For the text-containing cell, return its midpoint in [x, y] coordinate format. 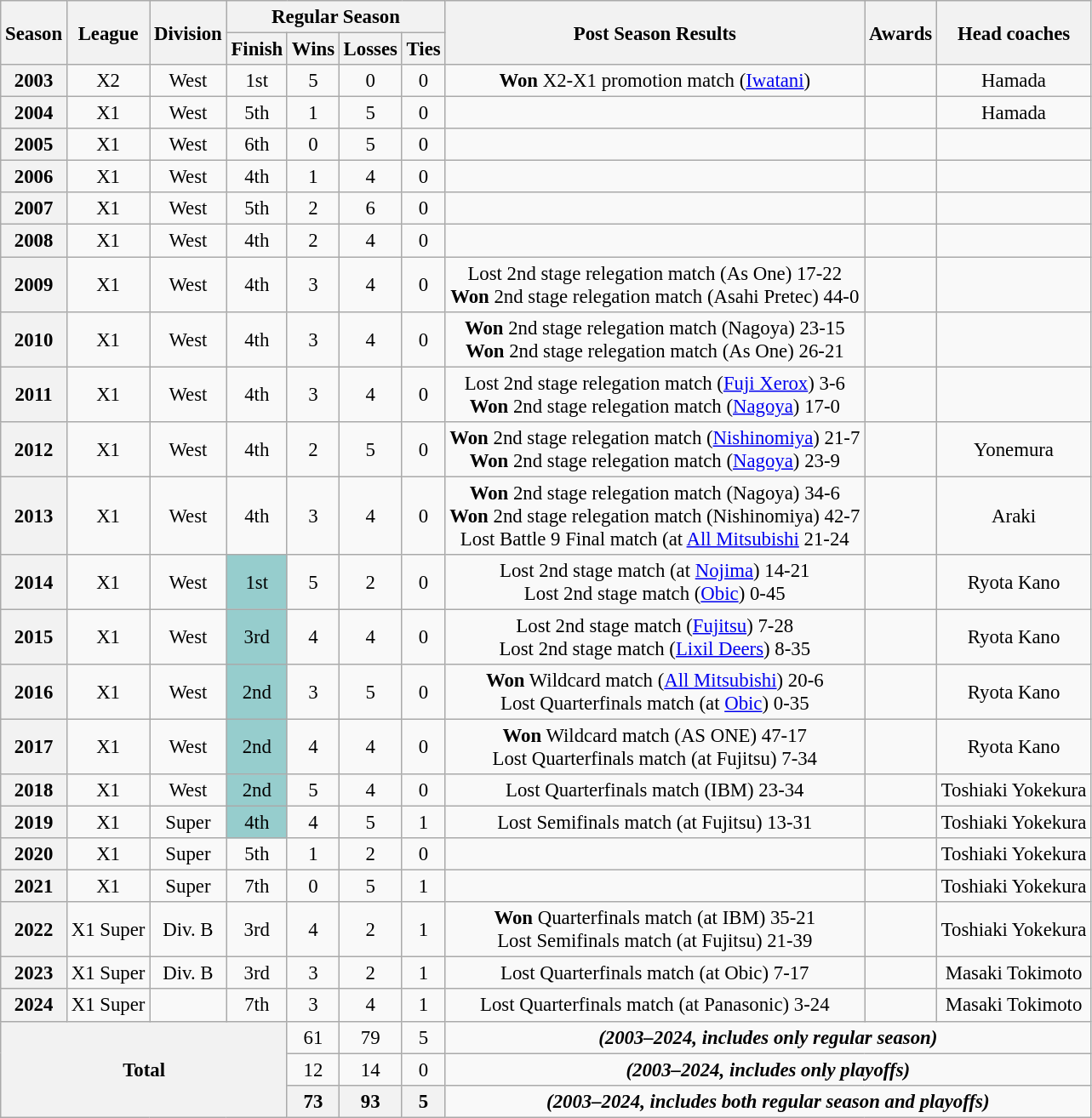
Losses [370, 49]
2014 [34, 582]
12 [313, 1070]
Wins [313, 49]
2023 [34, 973]
Won 2nd stage relegation match (Nagoya) 23-15Won 2nd stage relegation match (As One) 26-21 [655, 339]
2018 [34, 790]
2003 [34, 81]
Won X2-X1 promotion match (Iwatani) [655, 81]
2016 [34, 693]
Won 2nd stage relegation match (Nagoya) 34-6Won 2nd stage relegation match (Nishinomiya) 42-7Lost Battle 9 Final match (at All Mitsubishi 21-24 [655, 516]
6 [370, 208]
61 [313, 1037]
2013 [34, 516]
Won Quarterfinals match (at IBM) 35-21Lost Semifinals match (at Fujitsu) 21-39 [655, 929]
(2003–2024, includes only regular season) [768, 1037]
2008 [34, 241]
2005 [34, 145]
2006 [34, 177]
93 [370, 1101]
(2003–2024, includes both regular season and playoffs) [768, 1101]
2012 [34, 449]
League [107, 32]
2021 [34, 887]
Lost Semifinals match (at Fujitsu) 13-31 [655, 823]
Lost Quarterfinals match (at Panasonic) 3-24 [655, 1006]
Lost 2nd stage match (at Nojima) 14-21Lost 2nd stage match (Obic) 0-45 [655, 582]
2015 [34, 636]
Won Wildcard match (AS ONE) 47-17Lost Quarterfinals match (at Fujitsu) 7-34 [655, 747]
73 [313, 1101]
Ties [424, 49]
Lost 2nd stage relegation match (Fuji Xerox) 3-6Won 2nd stage relegation match (Nagoya) 17-0 [655, 395]
Lost 2nd stage relegation match (As One) 17-22Won 2nd stage relegation match (Asahi Pretec) 44-0 [655, 284]
2007 [34, 208]
Division [188, 32]
Lost Quarterfinals match (IBM) 23-34 [655, 790]
Lost Quarterfinals match (at Obic) 7-17 [655, 973]
Awards [900, 32]
2011 [34, 395]
Post Season Results [655, 32]
2022 [34, 929]
Won Wildcard match (All Mitsubishi) 20-6 Lost Quarterfinals match (at Obic) 0-35 [655, 693]
X2 [107, 81]
Araki [1013, 516]
14 [370, 1070]
Total [145, 1069]
2017 [34, 747]
2010 [34, 339]
2024 [34, 1006]
Finish [257, 49]
Head coaches [1013, 32]
Regular Season [335, 17]
Lost 2nd stage match (Fujitsu) 7-28Lost 2nd stage match (Lixil Deers) 8-35 [655, 636]
2004 [34, 113]
Season [34, 32]
(2003–2024, includes only playoffs) [768, 1070]
Yonemura [1013, 449]
6th [257, 145]
79 [370, 1037]
2020 [34, 854]
Won 2nd stage relegation match (Nishinomiya) 21-7Won 2nd stage relegation match (Nagoya) 23-9 [655, 449]
2019 [34, 823]
2009 [34, 284]
